From the cell containing the given text, extract its center point as [x, y] coordinate. 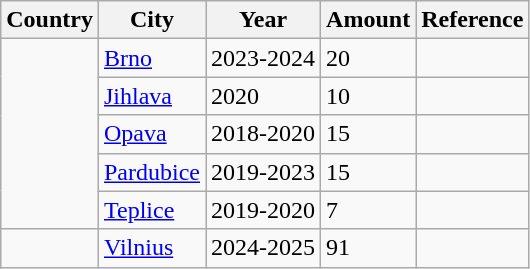
2020 [264, 96]
Country [50, 20]
2018-2020 [264, 134]
2023-2024 [264, 58]
2024-2025 [264, 248]
Teplice [152, 210]
20 [368, 58]
Year [264, 20]
7 [368, 210]
City [152, 20]
Reference [472, 20]
Amount [368, 20]
10 [368, 96]
Pardubice [152, 172]
2019-2023 [264, 172]
91 [368, 248]
Vilnius [152, 248]
Opava [152, 134]
Jihlava [152, 96]
2019-2020 [264, 210]
Brno [152, 58]
